Locate the cell with the specified text and output its [x, y] center coordinate. 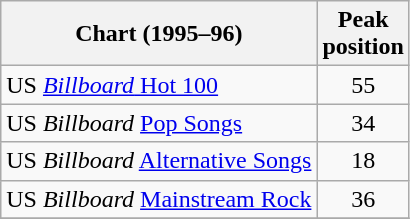
US Billboard Alternative Songs [159, 161]
55 [363, 85]
36 [363, 199]
US Billboard Mainstream Rock [159, 199]
18 [363, 161]
US Billboard Pop Songs [159, 123]
Peakposition [363, 34]
Chart (1995–96) [159, 34]
34 [363, 123]
US Billboard Hot 100 [159, 85]
